Find where the given text appears and provide that cell's center as [X, Y] coordinate. 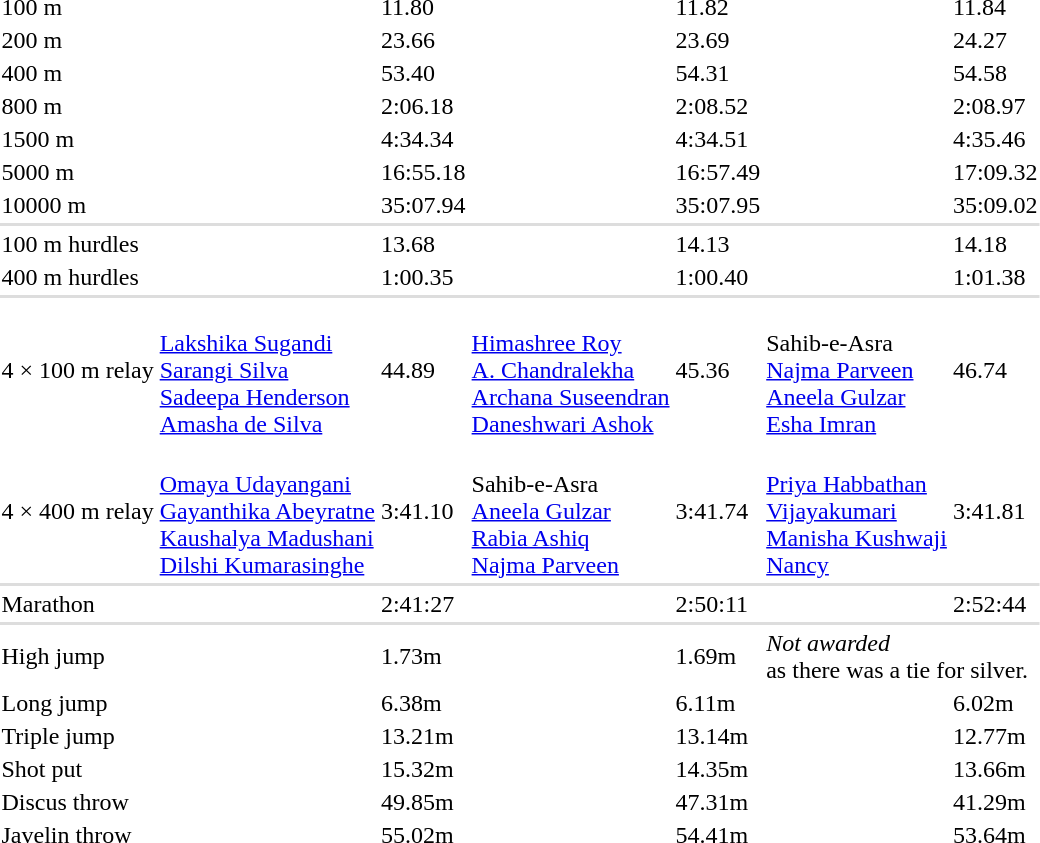
1500 m [78, 139]
13.21m [423, 736]
100 m hurdles [78, 244]
16:55.18 [423, 172]
47.31m [718, 802]
13.66m [995, 769]
Lakshika SugandiSarangi SilvaSadeepa HendersonAmasha de Silva [267, 370]
2:52:44 [995, 604]
35:07.95 [718, 205]
23.69 [718, 40]
Long jump [78, 703]
14.13 [718, 244]
1.73m [423, 656]
24.27 [995, 40]
3:41.74 [718, 511]
2:41:27 [423, 604]
15.32m [423, 769]
41.29m [995, 802]
10000 m [78, 205]
6.11m [718, 703]
14.18 [995, 244]
54.31 [718, 73]
2:06.18 [423, 106]
46.74 [995, 370]
4 × 100 m relay [78, 370]
Omaya UdayanganiGayanthika AbeyratneKaushalya MadushaniDilshi Kumarasinghe [267, 511]
Not awardedas there was a tie for silver. [902, 656]
1:00.35 [423, 277]
17:09.32 [995, 172]
4:34.51 [718, 139]
Triple jump [78, 736]
4 × 400 m relay [78, 511]
1:00.40 [718, 277]
Discus throw [78, 802]
5000 m [78, 172]
200 m [78, 40]
54.58 [995, 73]
Marathon [78, 604]
400 m [78, 73]
12.77m [995, 736]
44.89 [423, 370]
13.14m [718, 736]
Priya HabbathanVijayakumariManisha KushwajiNancy [857, 511]
High jump [78, 656]
53.40 [423, 73]
Sahib-e-AsraNajma ParveenAneela GulzarEsha Imran [857, 370]
3:41.81 [995, 511]
6.02m [995, 703]
2:08.52 [718, 106]
23.66 [423, 40]
2:50:11 [718, 604]
800 m [78, 106]
45.36 [718, 370]
Shot put [78, 769]
35:09.02 [995, 205]
Himashree RoyA. ChandralekhaArchana SuseendranDaneshwari Ashok [570, 370]
16:57.49 [718, 172]
4:35.46 [995, 139]
14.35m [718, 769]
1:01.38 [995, 277]
13.68 [423, 244]
Sahib-e-AsraAneela GulzarRabia AshiqNajma Parveen [570, 511]
1.69m [718, 656]
49.85m [423, 802]
6.38m [423, 703]
35:07.94 [423, 205]
3:41.10 [423, 511]
400 m hurdles [78, 277]
2:08.97 [995, 106]
4:34.34 [423, 139]
